Return [x, y] of the center of cell containing provided text 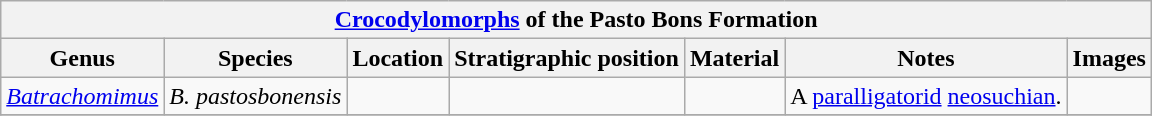
Material [734, 58]
Location [398, 58]
Notes [926, 58]
Batrachomimus [82, 96]
Genus [82, 58]
Images [1109, 58]
Crocodylomorphs of the Pasto Bons Formation [576, 20]
Stratigraphic position [567, 58]
Species [256, 58]
A paralligatorid neosuchian. [926, 96]
B. pastosbonensis [256, 96]
